Detect which cell encompasses the target text, then output its (x, y) center coordinate. 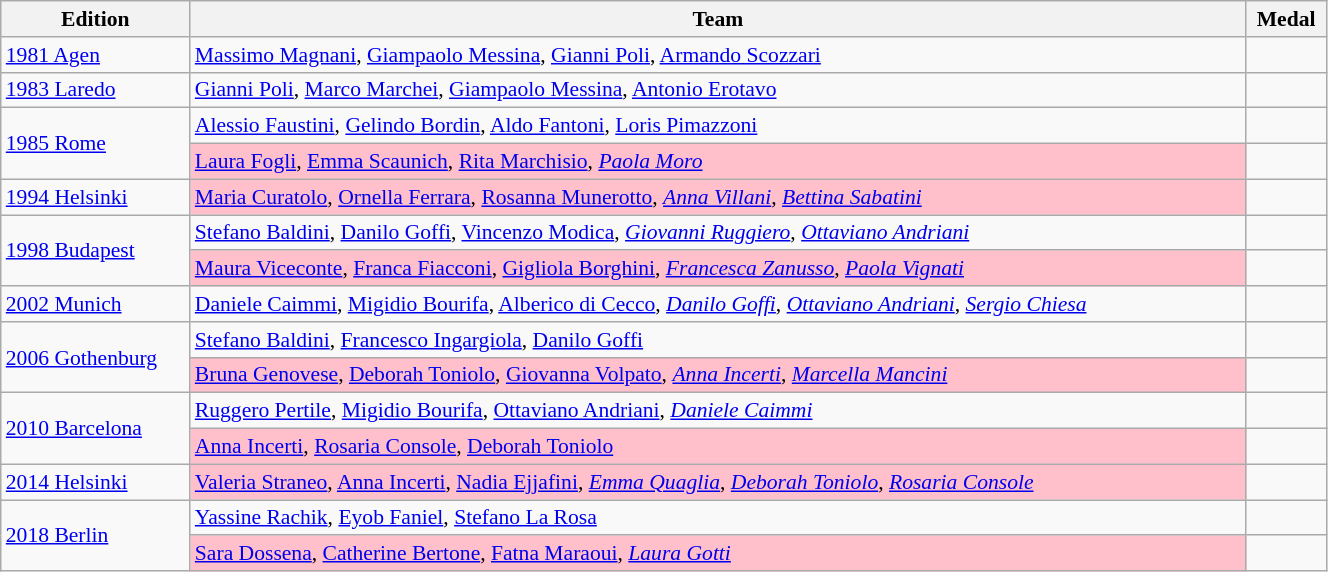
Sara Dossena, Catherine Bertone, Fatna Maraoui, Laura Gotti (718, 554)
1983 Laredo (96, 90)
1994 Helsinki (96, 197)
Maria Curatolo, Ornella Ferrara, Rosanna Munerotto, Anna Villani, Bettina Sabatini (718, 197)
Laura Fogli, Emma Scaunich, Rita Marchisio, Paola Moro (718, 162)
Stefano Baldini, Danilo Goffi, Vincenzo Modica, Giovanni Ruggiero, Ottaviano Andriani (718, 233)
Edition (96, 19)
Anna Incerti, Rosaria Console, Deborah Toniolo (718, 447)
Alessio Faustini, Gelindo Bordin, Aldo Fantoni, Loris Pimazzoni (718, 126)
2014 Helsinki (96, 482)
Massimo Magnani, Giampaolo Messina, Gianni Poli, Armando Scozzari (718, 55)
Gianni Poli, Marco Marchei, Giampaolo Messina, Antonio Erotavo (718, 90)
2010 Barcelona (96, 428)
Medal (1286, 19)
2018 Berlin (96, 536)
2002 Munich (96, 304)
Yassine Rachik, Eyob Faniel, Stefano La Rosa (718, 518)
Bruna Genovese, Deborah Toniolo, Giovanna Volpato, Anna Incerti, Marcella Mancini (718, 375)
2006 Gothenburg (96, 358)
1985 Rome (96, 144)
Valeria Straneo, Anna Incerti, Nadia Ejjafini, Emma Quaglia, Deborah Toniolo, Rosaria Console (718, 482)
Stefano Baldini, Francesco Ingargiola, Danilo Goffi (718, 340)
Team (718, 19)
Daniele Caimmi, Migidio Bourifa, Alberico di Cecco, Danilo Goffi, Ottaviano Andriani, Sergio Chiesa (718, 304)
1981 Agen (96, 55)
Maura Viceconte, Franca Fiacconi, Gigliola Borghini, Francesca Zanusso, Paola Vignati (718, 269)
Ruggero Pertile, Migidio Bourifa, Ottaviano Andriani, Daniele Caimmi (718, 411)
1998 Budapest (96, 250)
